Return the [X, Y] coordinate for the center point of the cell that contains the specified text.  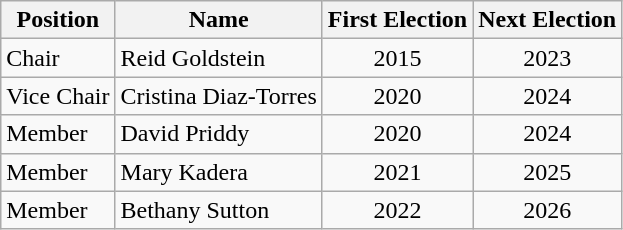
Next Election [548, 20]
2023 [548, 58]
Name [218, 20]
2021 [397, 172]
David Priddy [218, 134]
2015 [397, 58]
Vice Chair [58, 96]
2025 [548, 172]
Reid Goldstein [218, 58]
Cristina Diaz-Torres [218, 96]
Bethany Sutton [218, 210]
Chair [58, 58]
2022 [397, 210]
Position [58, 20]
2026 [548, 210]
Mary Kadera [218, 172]
First Election [397, 20]
